For the text-containing cell, return its midpoint in [X, Y] coordinate format. 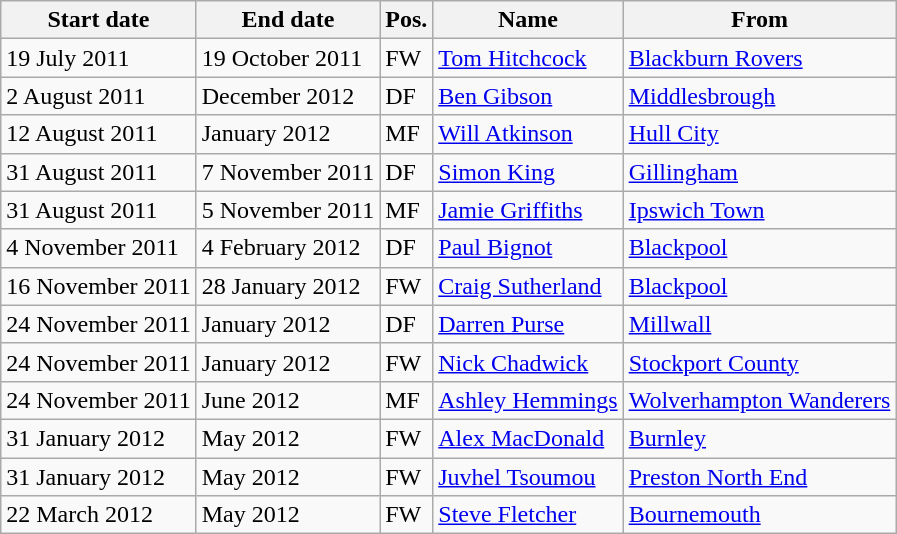
Blackburn Rovers [760, 58]
4 November 2011 [98, 248]
Jamie Griffiths [528, 210]
Gillingham [760, 172]
Burnley [760, 438]
Craig Sutherland [528, 286]
Ipswich Town [760, 210]
Pos. [406, 20]
Steve Fletcher [528, 515]
Millwall [760, 324]
Start date [98, 20]
From [760, 20]
Ben Gibson [528, 96]
End date [288, 20]
December 2012 [288, 96]
Name [528, 20]
5 November 2011 [288, 210]
Paul Bignot [528, 248]
Simon King [528, 172]
Nick Chadwick [528, 362]
Hull City [760, 134]
16 November 2011 [98, 286]
Darren Purse [528, 324]
Wolverhampton Wanderers [760, 400]
Ashley Hemmings [528, 400]
Alex MacDonald [528, 438]
Tom Hitchcock [528, 58]
Stockport County [760, 362]
Middlesbrough [760, 96]
28 January 2012 [288, 286]
2 August 2011 [98, 96]
4 February 2012 [288, 248]
Preston North End [760, 477]
12 August 2011 [98, 134]
Juvhel Tsoumou [528, 477]
Bournemouth [760, 515]
Will Atkinson [528, 134]
7 November 2011 [288, 172]
June 2012 [288, 400]
19 October 2011 [288, 58]
19 July 2011 [98, 58]
22 March 2012 [98, 515]
